Provide the [x, y] coordinate of the cell's center where the given text is located.  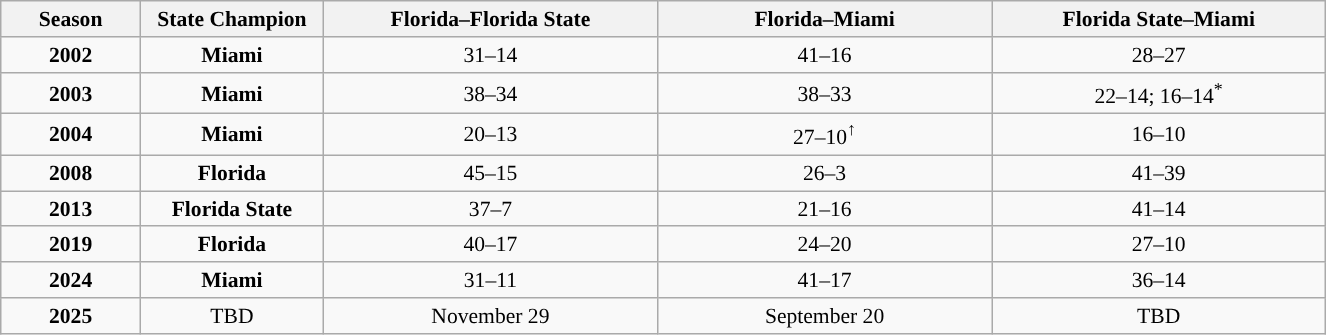
2002 [71, 55]
40–17 [490, 244]
Florida State–Miami [1159, 19]
38–33 [824, 94]
Season [71, 19]
2008 [71, 173]
20–13 [490, 134]
41–17 [824, 280]
September 20 [824, 316]
37–7 [490, 209]
2019 [71, 244]
27–10 [1159, 244]
Florida State [232, 209]
Florida–Miami [824, 19]
41–39 [1159, 173]
31–11 [490, 280]
16–10 [1159, 134]
28–27 [1159, 55]
38–34 [490, 94]
November 29 [490, 316]
Florida–Florida State [490, 19]
2013 [71, 209]
21–16 [824, 209]
2024 [71, 280]
26–3 [824, 173]
45–15 [490, 173]
36–14 [1159, 280]
24–20 [824, 244]
41–16 [824, 55]
2003 [71, 94]
22–14; 16–14* [1159, 94]
2004 [71, 134]
27–10↑ [824, 134]
41–14 [1159, 209]
31–14 [490, 55]
2025 [71, 316]
State Champion [232, 19]
